From the cell containing the given text, extract its center point as (x, y) coordinate. 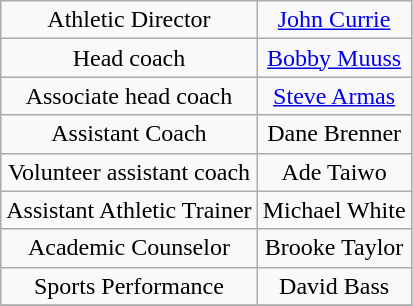
Brooke Taylor (334, 248)
David Bass (334, 286)
Volunteer assistant coach (129, 172)
Bobby Muuss (334, 58)
Dane Brenner (334, 134)
Sports Performance (129, 286)
Assistant Coach (129, 134)
Assistant Athletic Trainer (129, 210)
Ade Taiwo (334, 172)
Steve Armas (334, 96)
Associate head coach (129, 96)
Academic Counselor (129, 248)
Head coach (129, 58)
John Currie (334, 20)
Michael White (334, 210)
Athletic Director (129, 20)
